Output the [X, Y] coordinate of the center of the cell containing the given text.  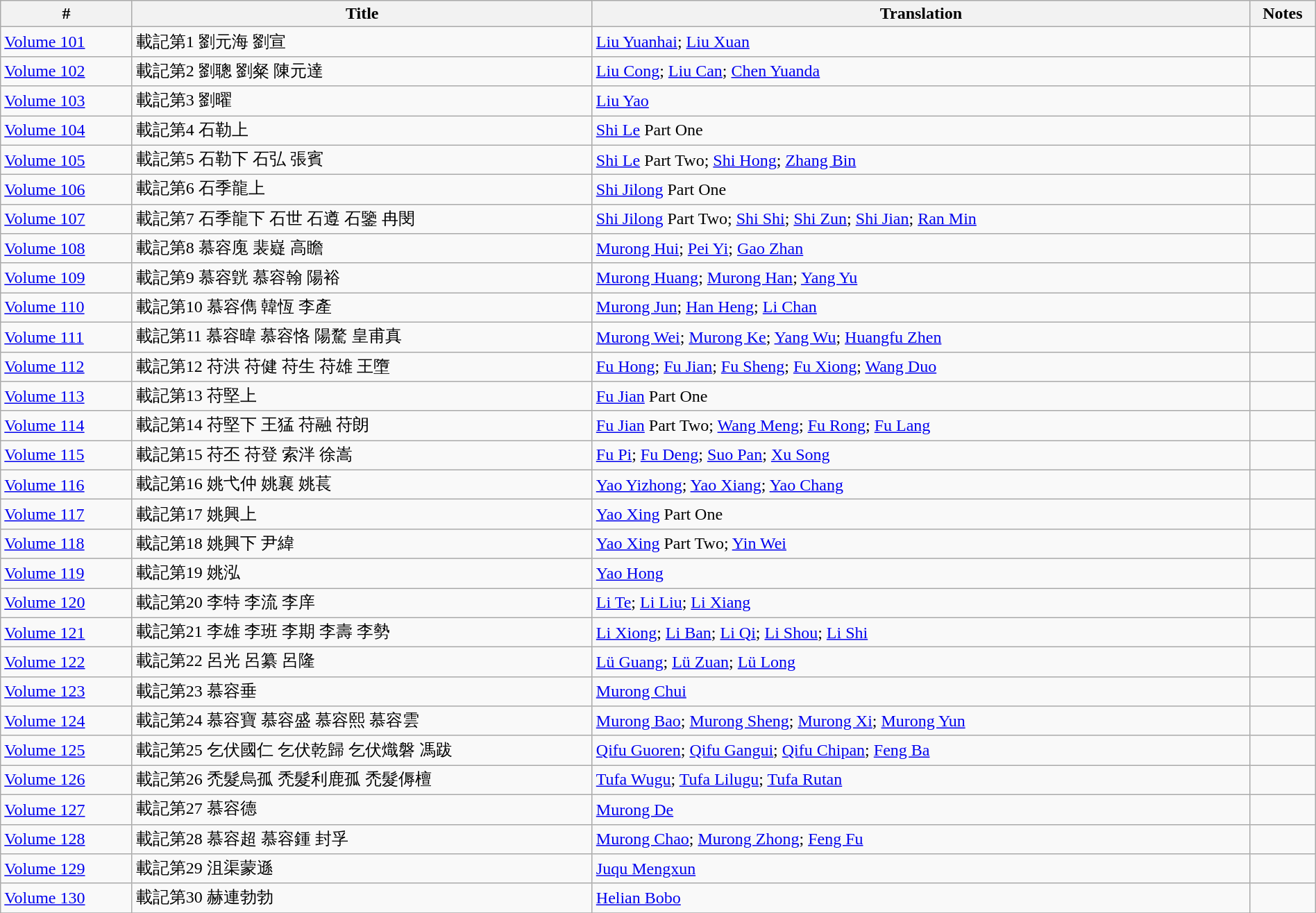
載記第3 劉曜 [362, 101]
Volume 107 [67, 219]
Liu Cong; Liu Can; Chen Yuanda [920, 71]
Volume 105 [67, 160]
載記第27 慕容德 [362, 809]
Fu Pi; Fu Deng; Suo Pan; Xu Song [920, 455]
載記第24 慕容寶 慕容盛 慕容熙 慕容雲 [362, 722]
Title [362, 14]
載記第21 李雄 李班 李期 李壽 李勢 [362, 633]
Volume 129 [67, 869]
Volume 118 [67, 544]
Volume 127 [67, 809]
Juqu Mengxun [920, 869]
Volume 109 [67, 278]
Volume 113 [67, 397]
載記第25 乞伏國仁 乞伏乾歸 乞伏熾磐 馮跋 [362, 751]
載記第15 苻丕 苻登 索泮 徐嵩 [362, 455]
載記第30 赫連勃勃 [362, 898]
Volume 117 [67, 515]
Volume 120 [67, 604]
載記第19 姚泓 [362, 573]
載記第26 禿髮烏孤 禿髮利鹿孤 禿髮傉檀 [362, 780]
載記第1 劉元海 劉宣 [362, 42]
載記第2 劉聰 劉粲 陳元達 [362, 71]
Volume 103 [67, 101]
Translation [920, 14]
載記第23 慕容垂 [362, 691]
Notes [1283, 14]
載記第12 苻洪 苻健 苻生 苻雄 王墮 [362, 366]
Murong Huang; Murong Han; Yang Yu [920, 278]
Murong Bao; Murong Sheng; Murong Xi; Murong Yun [920, 722]
Liu Yuanhai; Liu Xuan [920, 42]
載記第9 慕容皝 慕容翰 陽裕 [362, 278]
載記第6 石季龍上 [362, 190]
Murong Wei; Murong Ke; Yang Wu; Huangfu Zhen [920, 337]
載記第13 苻堅上 [362, 397]
Helian Bobo [920, 898]
Qifu Guoren; Qifu Gangui; Qifu Chipan; Feng Ba [920, 751]
Volume 119 [67, 573]
載記第8 慕容廆 裴嶷 高瞻 [362, 248]
Volume 114 [67, 426]
Yao Xing Part One [920, 515]
Liu Yao [920, 101]
載記第5 石勒下 石弘 張賓 [362, 160]
Volume 111 [67, 337]
載記第17 姚興上 [362, 515]
Yao Hong [920, 573]
Murong Chao; Murong Zhong; Feng Fu [920, 839]
載記第16 姚弋仲 姚襄 姚萇 [362, 484]
Murong Jun; Han Heng; Li Chan [920, 308]
Shi Jilong Part One [920, 190]
Volume 121 [67, 633]
Fu Hong; Fu Jian; Fu Sheng; Fu Xiong; Wang Duo [920, 366]
Fu Jian Part One [920, 397]
Tufa Wugu; Tufa Lilugu; Tufa Rutan [920, 780]
Volume 124 [67, 722]
Volume 116 [67, 484]
Volume 123 [67, 691]
Volume 126 [67, 780]
載記第28 慕容超 慕容鍾 封孚 [362, 839]
載記第22 呂光 呂纂 呂隆 [362, 662]
Volume 125 [67, 751]
載記第4 石勒上 [362, 130]
Volume 112 [67, 366]
Volume 106 [67, 190]
Lü Guang; Lü Zuan; Lü Long [920, 662]
# [67, 14]
載記第29 沮渠蒙遜 [362, 869]
Li Xiong; Li Ban; Li Qi; Li Shou; Li Shi [920, 633]
Volume 130 [67, 898]
Murong Chui [920, 691]
Volume 101 [67, 42]
Volume 110 [67, 308]
Volume 128 [67, 839]
Fu Jian Part Two; Wang Meng; Fu Rong; Fu Lang [920, 426]
Shi Le Part Two; Shi Hong; Zhang Bin [920, 160]
Murong De [920, 809]
Volume 122 [67, 662]
載記第14 苻堅下 王猛 苻融 苻朗 [362, 426]
載記第10 慕容儁 韓恆 李產 [362, 308]
Shi Le Part One [920, 130]
載記第11 慕容暐 慕容恪 陽騖 皇甫真 [362, 337]
Volume 108 [67, 248]
Volume 102 [67, 71]
載記第7 石季龍下 石世 石遵 石鑒 冉閔 [362, 219]
Yao Xing Part Two; Yin Wei [920, 544]
Shi Jilong Part Two; Shi Shi; Shi Zun; Shi Jian; Ran Min [920, 219]
載記第20 李特 李流 李庠 [362, 604]
Murong Hui; Pei Yi; Gao Zhan [920, 248]
Li Te; Li Liu; Li Xiang [920, 604]
Yao Yizhong; Yao Xiang; Yao Chang [920, 484]
Volume 115 [67, 455]
載記第18 姚興下 尹緯 [362, 544]
Volume 104 [67, 130]
